Capture the cell that displays the provided text and extract its (X, Y) central coordinate. 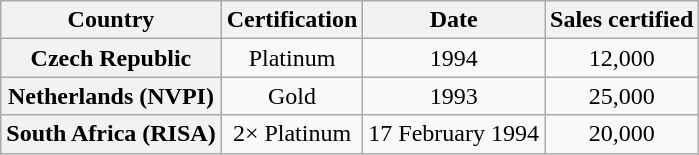
Gold (292, 96)
Certification (292, 20)
Date (454, 20)
25,000 (622, 96)
South Africa (RISA) (111, 134)
1993 (454, 96)
Platinum (292, 58)
Netherlands (NVPI) (111, 96)
Country (111, 20)
Sales certified (622, 20)
Czech Republic (111, 58)
17 February 1994 (454, 134)
12,000 (622, 58)
1994 (454, 58)
20,000 (622, 134)
2× Platinum (292, 134)
